Output the (X, Y) coordinate of the center of the cell containing the given text.  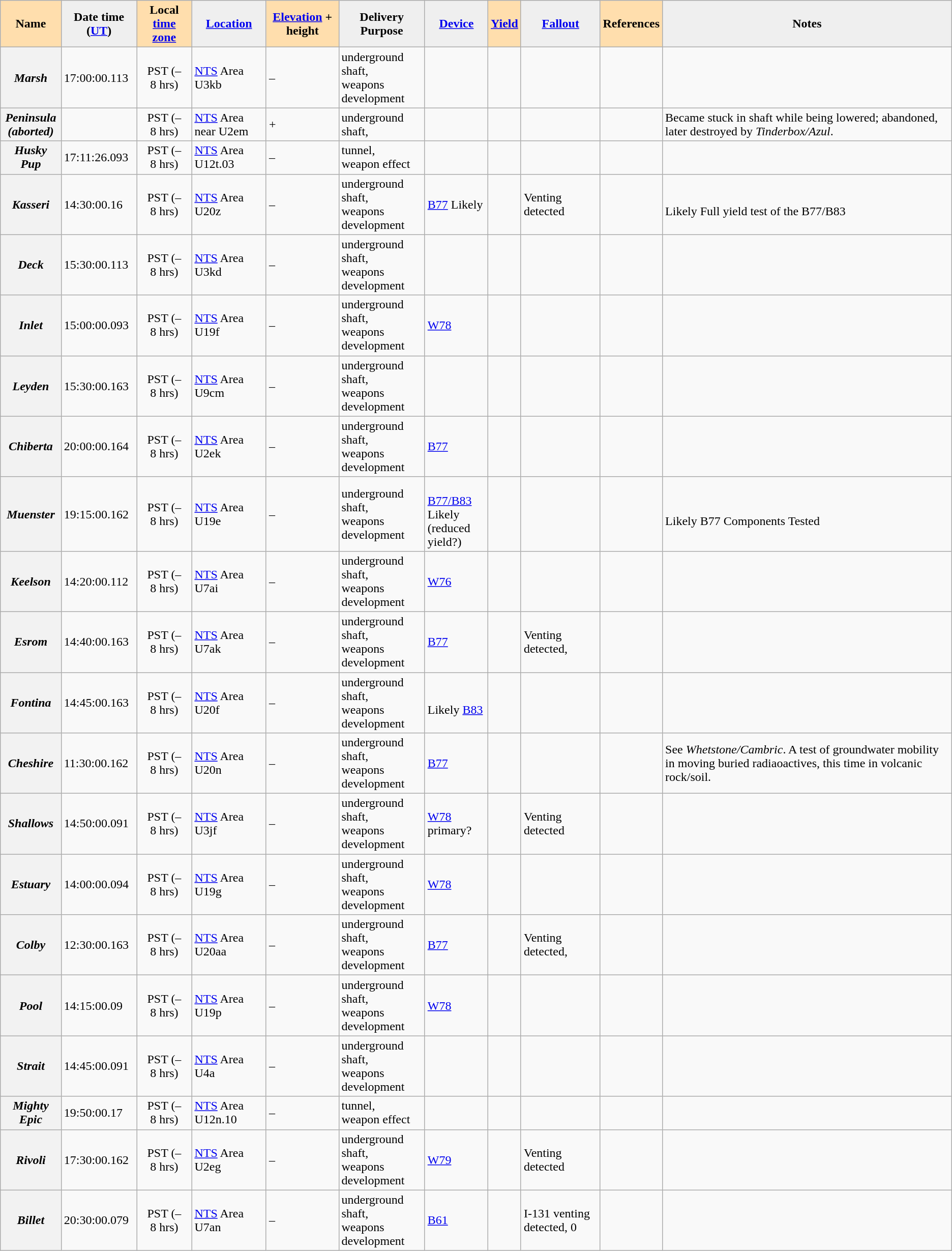
Billet (31, 1220)
Cheshire (31, 763)
Mighty Epic (31, 1113)
17:30:00.162 (99, 1160)
NTS Area U12t.03 (229, 158)
Keelson (31, 581)
NTS Area near U2em (229, 124)
Leyden (31, 386)
Yield (504, 24)
NTS Area U2eg (229, 1160)
14:30:00.16 (99, 205)
B77 Likely (456, 205)
14:45:00.163 (99, 703)
W78 primary? (456, 824)
14:50:00.091 (99, 824)
Chiberta (31, 447)
+ (302, 124)
I-131 venting detected, 0 (560, 1220)
Kasseri (31, 205)
Fontina (31, 703)
14:00:00.094 (99, 884)
NTS Area U20z (229, 205)
15:30:00.113 (99, 265)
NTS Area U4a (229, 1066)
W79 (456, 1160)
Location (229, 24)
Muenster (31, 514)
Local time zone (164, 24)
Name (31, 24)
20:30:00.079 (99, 1220)
NTS Area U2ek (229, 447)
B77/B83 Likely(reduced yield?) (456, 514)
NTS Area U20f (229, 703)
Device (456, 24)
NTS Area U9cm (229, 386)
NTS Area U19g (229, 884)
Elevation + height (302, 24)
Pool (31, 1005)
Delivery Purpose (381, 24)
14:20:00.112 (99, 581)
14:15:00.09 (99, 1005)
Strait (31, 1066)
Estuary (31, 884)
Shallows (31, 824)
NTS Area U20aa (229, 945)
References (632, 24)
11:30:00.162 (99, 763)
14:40:00.163 (99, 642)
NTS Area U7an (229, 1220)
Deck (31, 265)
B61 (456, 1220)
Likely B83 (456, 703)
Fallout (560, 24)
Rivoli (31, 1160)
underground shaft, (381, 124)
17:00:00.113 (99, 77)
19:50:00.17 (99, 1113)
12:30:00.163 (99, 945)
NTS Area U19e (229, 514)
See Whetstone/Cambric. A test of groundwater mobility in moving buried radiaoactives, this time in volcanic rock/soil. (808, 763)
Likely B77 Components Tested (808, 514)
Peninsula(aborted) (31, 124)
NTS Area U20n (229, 763)
NTS Area U3kb (229, 77)
NTS Area U3kd (229, 265)
14:45:00.091 (99, 1066)
15:00:00.093 (99, 326)
NTS Area U12n.10 (229, 1113)
15:30:00.163 (99, 386)
Inlet (31, 326)
NTS Area U3jf (229, 824)
Esrom (31, 642)
NTS Area U7ak (229, 642)
20:00:00.164 (99, 447)
Became stuck in shaft while being lowered; abandoned, later destroyed by Tinderbox/Azul. (808, 124)
W76 (456, 581)
NTS Area U7ai (229, 581)
Likely Full yield test of the B77/B83 (808, 205)
17:11:26.093 (99, 158)
Husky Pup (31, 158)
Colby (31, 945)
Marsh (31, 77)
19:15:00.162 (99, 514)
Notes (808, 24)
Date time (UT) (99, 24)
NTS Area U19p (229, 1005)
NTS Area U19f (229, 326)
